Determine the [X, Y] coordinate at the center of the cell enclosing the given text.  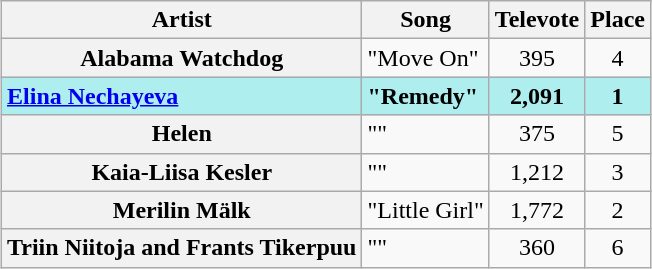
Place [618, 20]
Televote [536, 20]
Elina Nechayeva [182, 96]
"Remedy" [426, 96]
375 [536, 134]
4 [618, 58]
Alabama Watchdog [182, 58]
Triin Niitoja and Frants Tikerpuu [182, 248]
1,212 [536, 172]
"Little Girl" [426, 210]
6 [618, 248]
3 [618, 172]
1 [618, 96]
Artist [182, 20]
Merilin Mälk [182, 210]
360 [536, 248]
Helen [182, 134]
1,772 [536, 210]
Song [426, 20]
Kaia-Liisa Kesler [182, 172]
395 [536, 58]
2 [618, 210]
2,091 [536, 96]
"Move On" [426, 58]
5 [618, 134]
